Determine the (X, Y) coordinate at the center of the cell enclosing the given text.  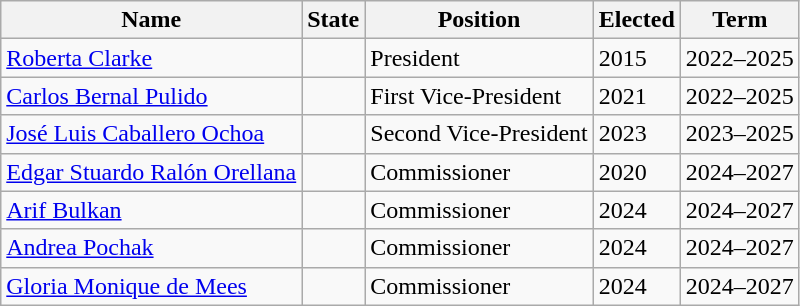
First Vice-President (479, 96)
2015 (636, 58)
Roberta Clarke (152, 58)
2023 (636, 134)
2021 (636, 96)
Second Vice-President (479, 134)
2020 (636, 172)
Name (152, 20)
Gloria Monique de Mees (152, 286)
2023–2025 (740, 134)
Position (479, 20)
Edgar Stuardo Ralón Orellana (152, 172)
Andrea Pochak (152, 248)
Arif Bulkan (152, 210)
President (479, 58)
Term (740, 20)
State (334, 20)
Carlos Bernal Pulido (152, 96)
Elected (636, 20)
José Luis Caballero Ochoa (152, 134)
